Return (x, y) of the center of cell containing provided text 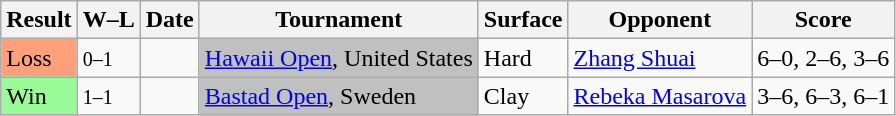
Zhang Shuai (660, 58)
Rebeka Masarova (660, 96)
Loss (39, 58)
0–1 (108, 58)
Opponent (660, 20)
W–L (108, 20)
Bastad Open, Sweden (338, 96)
1–1 (108, 96)
Tournament (338, 20)
Win (39, 96)
Hawaii Open, United States (338, 58)
Result (39, 20)
Date (170, 20)
6–0, 2–6, 3–6 (824, 58)
Score (824, 20)
Surface (523, 20)
Hard (523, 58)
Clay (523, 96)
3–6, 6–3, 6–1 (824, 96)
